Output the (X, Y) coordinate of the center of the cell containing the given text.  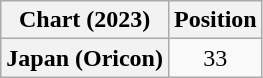
33 (215, 58)
Japan (Oricon) (85, 58)
Chart (2023) (85, 20)
Position (215, 20)
